Find where the given text appears and provide that cell's center as [X, Y] coordinate. 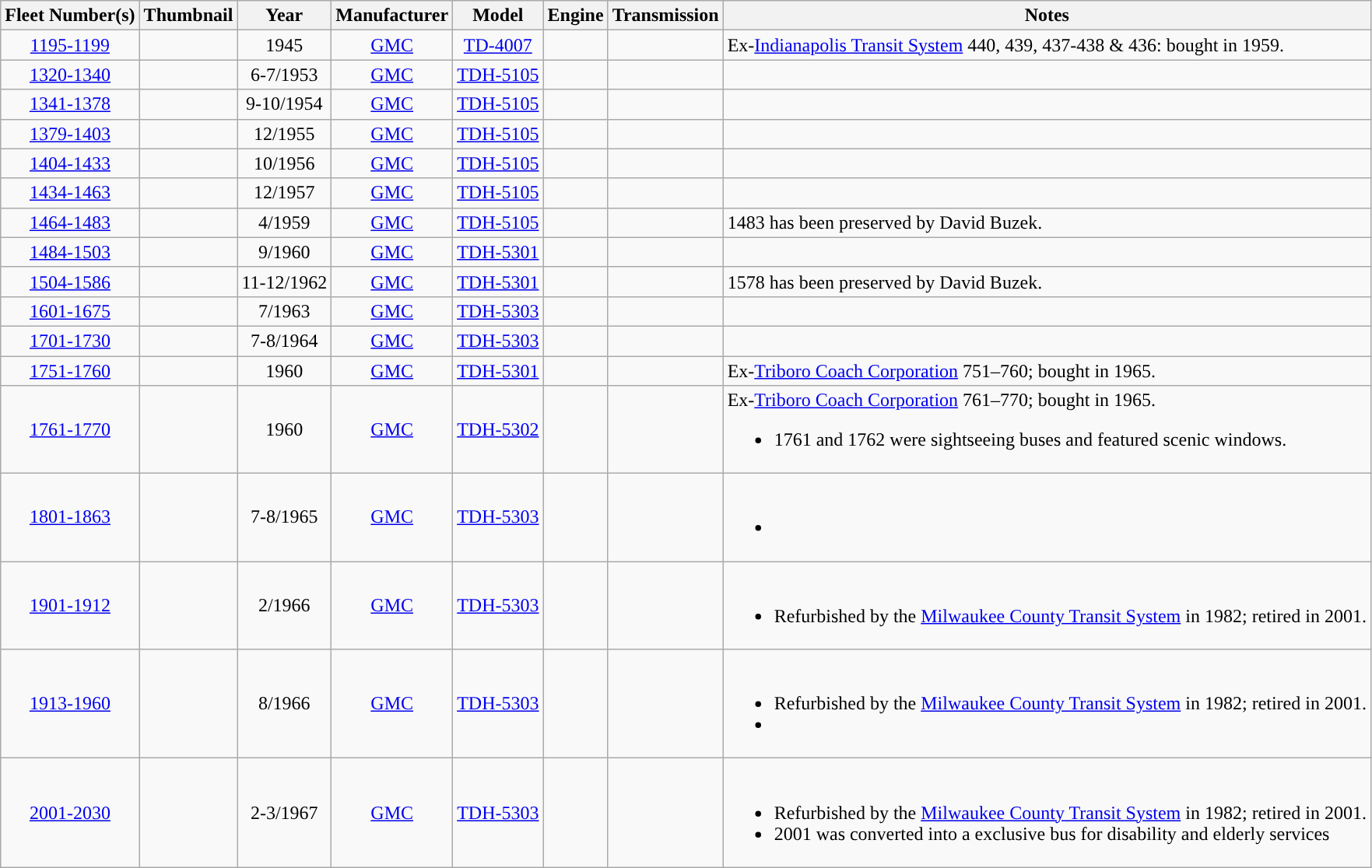
1913-1960 [70, 704]
1404-1433 [70, 163]
10/1956 [285, 163]
1751-1760 [70, 371]
4/1959 [285, 222]
Transmission [665, 16]
Year [285, 16]
1901-1912 [70, 605]
1945 [285, 45]
9-10/1954 [285, 104]
9/1960 [285, 252]
11-12/1962 [285, 282]
1601-1675 [70, 311]
1578 has been preserved by David Buzek. [1047, 282]
1801-1863 [70, 518]
Ex-Triboro Coach Corporation 751–760; bought in 1965. [1047, 371]
Notes [1047, 16]
6-7/1953 [285, 75]
1341-1378 [70, 104]
12/1957 [285, 193]
Thumbnail [188, 16]
7-8/1965 [285, 518]
1761-1770 [70, 429]
2/1966 [285, 605]
1484-1503 [70, 252]
1195-1199 [70, 45]
TDH-5302 [498, 429]
7/1963 [285, 311]
Ex-Indianapolis Transit System 440, 439, 437-438 & 436: bought in 1959. [1047, 45]
Manufacturer [392, 16]
Fleet Number(s) [70, 16]
1701-1730 [70, 341]
Engine [576, 16]
1464-1483 [70, 222]
1504-1586 [70, 282]
Ex-Triboro Coach Corporation 761–770; bought in 1965.1761 and 1762 were sightseeing buses and featured scenic windows. [1047, 429]
1379-1403 [70, 134]
8/1966 [285, 704]
1483 has been preserved by David Buzek. [1047, 222]
12/1955 [285, 134]
1320-1340 [70, 75]
Model [498, 16]
7-8/1964 [285, 341]
2001-2030 [70, 813]
2-3/1967 [285, 813]
1434-1463 [70, 193]
TD-4007 [498, 45]
